Scan for the cell matching the given text and deliver its [X, Y] coordinate at center. 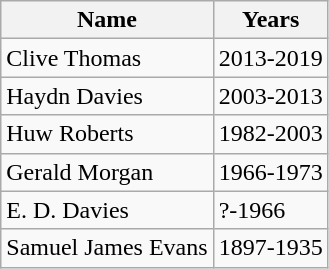
E. D. Davies [107, 210]
1897-1935 [270, 248]
Samuel James Evans [107, 248]
2013-2019 [270, 58]
Years [270, 20]
?-1966 [270, 210]
Gerald Morgan [107, 172]
Name [107, 20]
Huw Roberts [107, 134]
Haydn Davies [107, 96]
2003-2013 [270, 96]
1966-1973 [270, 172]
Clive Thomas [107, 58]
1982-2003 [270, 134]
